From the cell containing the given text, extract its center point as (x, y) coordinate. 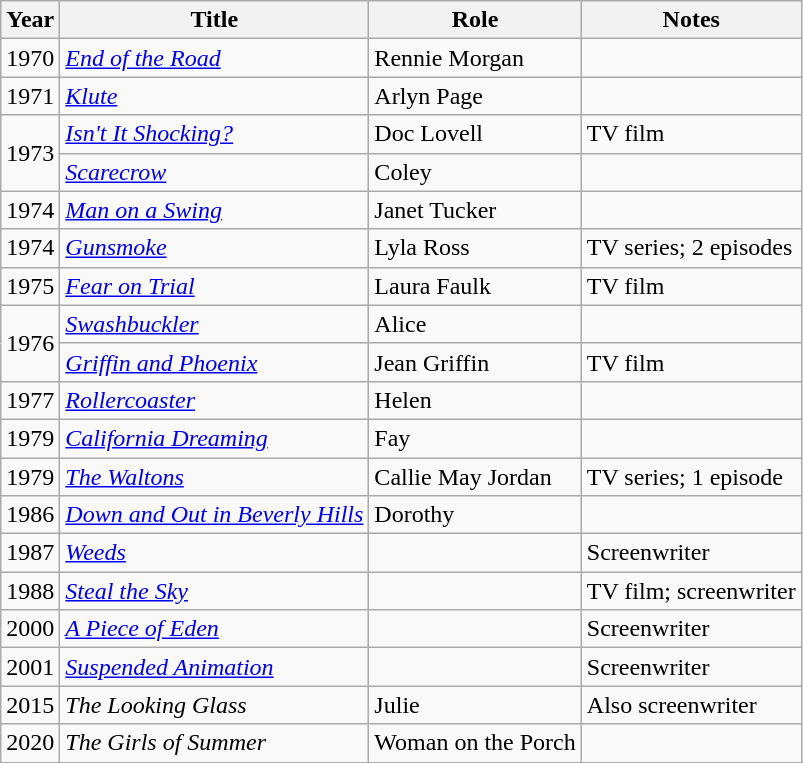
Year (30, 20)
The Waltons (214, 477)
Steal the Sky (214, 591)
2001 (30, 667)
Swashbuckler (214, 324)
1988 (30, 591)
2015 (30, 705)
Weeds (214, 553)
The Looking Glass (214, 705)
Notes (691, 20)
Klute (214, 96)
Rennie Morgan (475, 58)
1977 (30, 400)
1971 (30, 96)
1987 (30, 553)
1970 (30, 58)
Rollercoaster (214, 400)
Callie May Jordan (475, 477)
Fay (475, 438)
1976 (30, 343)
End of the Road (214, 58)
Arlyn Page (475, 96)
Julie (475, 705)
2020 (30, 743)
Griffin and Phoenix (214, 362)
Scarecrow (214, 172)
Role (475, 20)
Suspended Animation (214, 667)
TV series; 1 episode (691, 477)
TV film; screenwriter (691, 591)
Lyla Ross (475, 248)
Helen (475, 400)
Gunsmoke (214, 248)
1975 (30, 286)
A Piece of Eden (214, 629)
Jean Griffin (475, 362)
Laura Faulk (475, 286)
TV series; 2 episodes (691, 248)
Alice (475, 324)
The Girls of Summer (214, 743)
Also screenwriter (691, 705)
Title (214, 20)
1986 (30, 515)
Coley (475, 172)
Dorothy (475, 515)
Isn't It Shocking? (214, 134)
Janet Tucker (475, 210)
Down and Out in Beverly Hills (214, 515)
Fear on Trial (214, 286)
California Dreaming (214, 438)
Woman on the Porch (475, 743)
1973 (30, 153)
Doc Lovell (475, 134)
Man on a Swing (214, 210)
2000 (30, 629)
